Pinpoint the cell where the given text exists, returning its [x, y] midpoint coordinate. 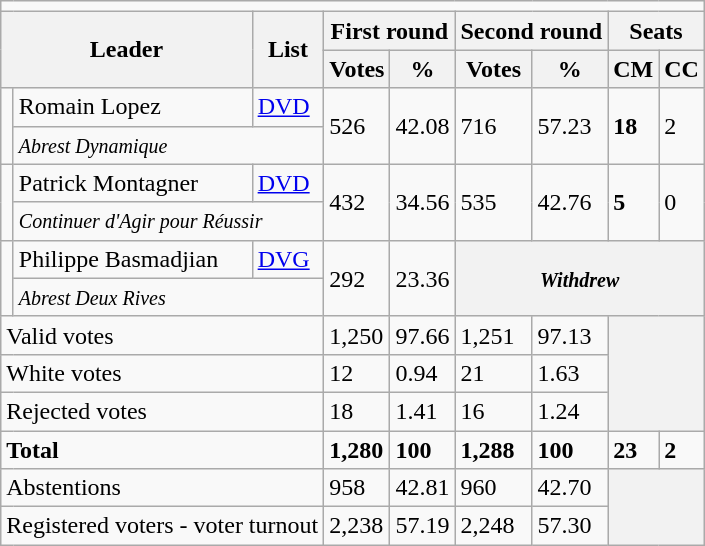
CC [682, 69]
42.08 [422, 126]
97.66 [422, 335]
57.19 [422, 526]
Second round [532, 31]
42.81 [422, 488]
2,248 [494, 526]
42.70 [570, 488]
0 [682, 202]
Registered voters - voter turnout [162, 526]
21 [494, 373]
CM [634, 69]
958 [357, 488]
97.13 [570, 335]
DVG [288, 259]
Total [162, 449]
42.76 [570, 202]
23 [634, 449]
57.30 [570, 526]
Seats [656, 31]
Abstentions [162, 488]
2,238 [357, 526]
0.94 [422, 373]
57.23 [570, 126]
12 [357, 373]
Leader [126, 50]
292 [357, 278]
1,251 [494, 335]
Valid votes [162, 335]
526 [357, 126]
Abrest Deux Rives [168, 297]
Rejected votes [162, 411]
Romain Lopez [132, 107]
5 [634, 202]
1.63 [570, 373]
First round [390, 31]
1.41 [422, 411]
1,280 [357, 449]
White votes [162, 373]
Continuer d'Agir pour Réussir [168, 221]
34.56 [422, 202]
16 [494, 411]
23.36 [422, 278]
Patrick Montagner [132, 183]
432 [357, 202]
List [288, 50]
1.24 [570, 411]
Withdrew [580, 278]
960 [494, 488]
535 [494, 202]
716 [494, 126]
1,288 [494, 449]
Abrest Dynamique [168, 145]
Philippe Basmadjian [132, 259]
1,250 [357, 335]
